Search for the cell housing the specified text and yield its [X, Y] center coordinate. 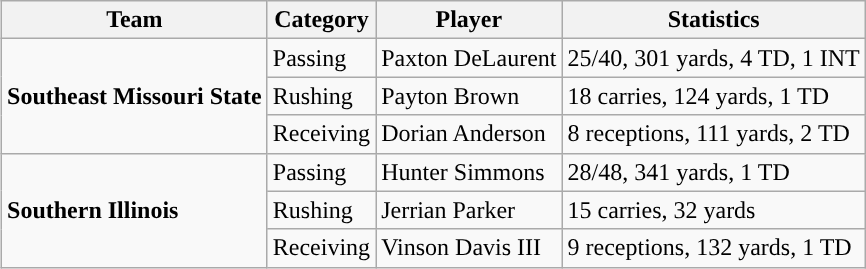
Paxton DeLaurent [469, 58]
28/48, 341 yards, 1 TD [714, 172]
9 receptions, 132 yards, 1 TD [714, 248]
Southeast Missouri State [135, 96]
Player [469, 20]
Southern Illinois [135, 210]
Hunter Simmons [469, 172]
Dorian Anderson [469, 134]
8 receptions, 111 yards, 2 TD [714, 134]
Payton Brown [469, 96]
Statistics [714, 20]
Vinson Davis III [469, 248]
Category [321, 20]
25/40, 301 yards, 4 TD, 1 INT [714, 58]
Team [135, 20]
18 carries, 124 yards, 1 TD [714, 96]
15 carries, 32 yards [714, 210]
Jerrian Parker [469, 210]
